Return the [x, y] coordinate for the center point of the cell that contains the specified text.  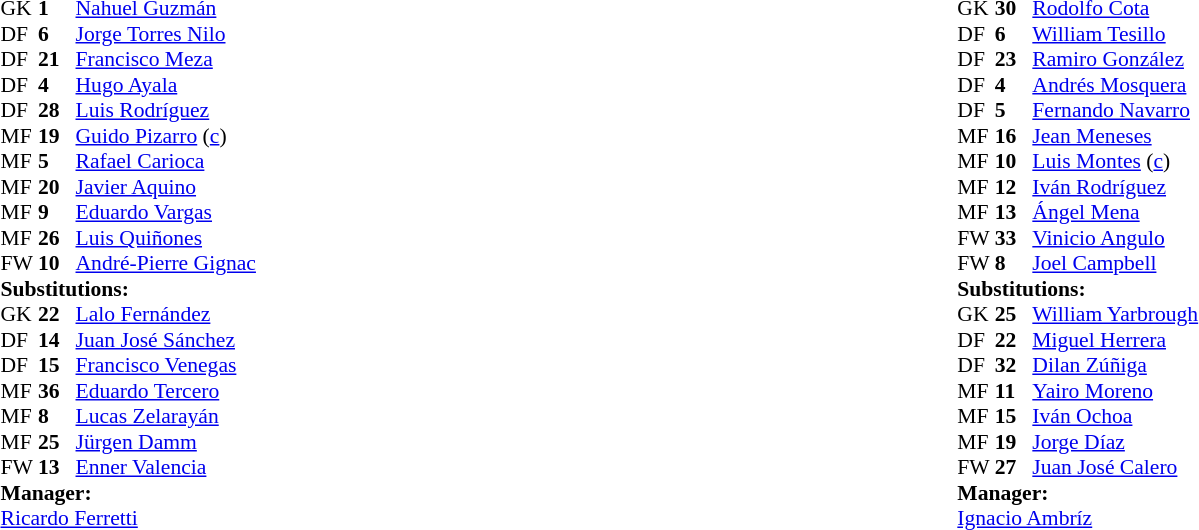
Rafael Carioca [166, 161]
Luis Rodríguez [166, 111]
Miguel Herrera [1115, 340]
Eduardo Vargas [166, 213]
Luis Quiñones [166, 238]
Guido Pizarro (c) [166, 136]
Javier Aquino [166, 187]
Francisco Meza [166, 59]
9 [57, 213]
32 [1014, 365]
Vinicio Angulo [1115, 238]
27 [1014, 467]
Hugo Ayala [166, 85]
Dilan Zúñiga [1115, 365]
36 [57, 391]
Joel Campbell [1115, 263]
Jorge Torres Nilo [166, 34]
Fernando Navarro [1115, 111]
11 [1014, 391]
Enner Valencia [166, 467]
Luis Montes (c) [1115, 161]
33 [1014, 238]
Ramiro González [1115, 59]
Jürgen Damm [166, 442]
Eduardo Tercero [166, 391]
Iván Ochoa [1115, 417]
André-Pierre Gignac [166, 263]
Juan José Calero [1115, 467]
Iván Rodríguez [1115, 187]
21 [57, 59]
Jorge Díaz [1115, 442]
20 [57, 187]
Jean Meneses [1115, 136]
William Tesillo [1115, 34]
Juan José Sánchez [166, 340]
16 [1014, 136]
Lalo Fernández [166, 315]
28 [57, 111]
Andrés Mosquera [1115, 85]
Francisco Venegas [166, 365]
23 [1014, 59]
14 [57, 340]
26 [57, 238]
Lucas Zelarayán [166, 417]
Yairo Moreno [1115, 391]
12 [1014, 187]
William Yarbrough [1115, 315]
Ángel Mena [1115, 213]
